Identify which cell holds the provided text, then report its [X, Y] central coordinate. 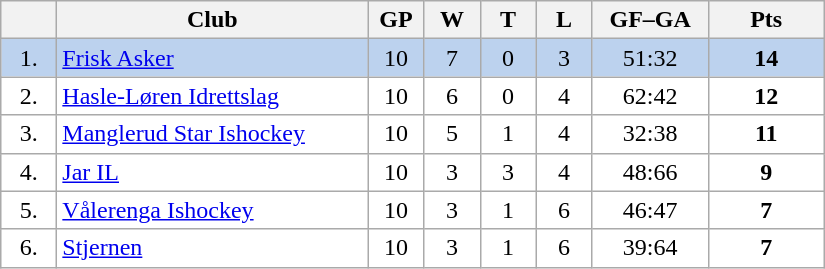
Frisk Asker [212, 58]
6. [29, 248]
62:42 [650, 96]
46:47 [650, 210]
11 [766, 134]
12 [766, 96]
14 [766, 58]
Club [212, 20]
Vålerenga Ishockey [212, 210]
9 [766, 172]
Pts [766, 20]
48:66 [650, 172]
GP [396, 20]
5 [452, 134]
1. [29, 58]
Hasle-Løren Idrettslag [212, 96]
Stjernen [212, 248]
39:64 [650, 248]
4. [29, 172]
5. [29, 210]
51:32 [650, 58]
T [508, 20]
2. [29, 96]
W [452, 20]
GF–GA [650, 20]
Manglerud Star Ishockey [212, 134]
32:38 [650, 134]
L [564, 20]
3. [29, 134]
Jar IL [212, 172]
